Return (X, Y) of the center of cell containing provided text 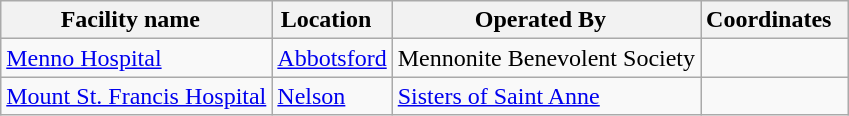
Mennonite Benevolent Society (546, 58)
Abbotsford (332, 58)
Location (332, 20)
Mount St. Francis Hospital (136, 96)
Coordinates (775, 20)
Nelson (332, 96)
Sisters of Saint Anne (546, 96)
Facility name (136, 20)
Operated By (546, 20)
Menno Hospital (136, 58)
